Capture the cell that displays the provided text and extract its [x, y] central coordinate. 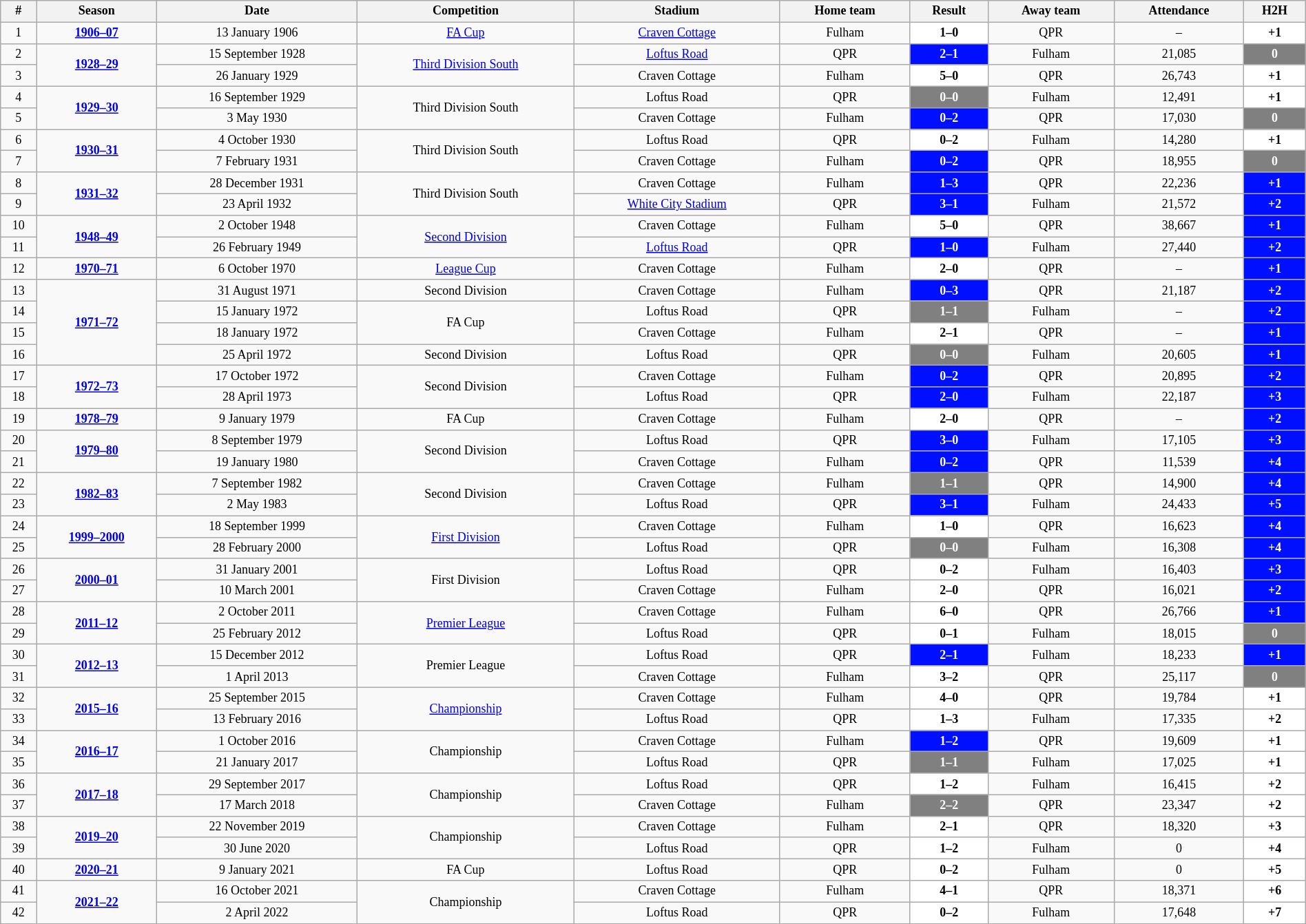
1979–80 [96, 451]
36 [19, 784]
14 [19, 311]
1948–49 [96, 236]
Home team [845, 11]
6 [19, 140]
16 October 2021 [257, 891]
Season [96, 11]
26 January 1929 [257, 76]
Result [949, 11]
15 September 1928 [257, 54]
19,784 [1179, 698]
1978–79 [96, 419]
11 [19, 248]
26,766 [1179, 613]
2 April 2022 [257, 913]
17 [19, 376]
16,623 [1179, 526]
18,371 [1179, 891]
3 May 1930 [257, 118]
28 December 1931 [257, 183]
38 [19, 826]
22 [19, 483]
42 [19, 913]
3–2 [949, 676]
1 [19, 33]
4 [19, 96]
16,415 [1179, 784]
13 February 2016 [257, 719]
26 February 1949 [257, 248]
League Cup [466, 269]
19 [19, 419]
24,433 [1179, 505]
15 December 2012 [257, 655]
11,539 [1179, 461]
1972–73 [96, 387]
21,085 [1179, 54]
2 [19, 54]
28 [19, 613]
38,667 [1179, 226]
7 February 1931 [257, 161]
White City Stadium [677, 204]
28 April 1973 [257, 398]
17,025 [1179, 763]
20,895 [1179, 376]
41 [19, 891]
17,648 [1179, 913]
H2H [1274, 11]
22,236 [1179, 183]
0–1 [949, 633]
29 September 2017 [257, 784]
18 January 1972 [257, 333]
16,308 [1179, 548]
Competition [466, 11]
9 January 1979 [257, 419]
18,233 [1179, 655]
40 [19, 870]
25 April 1972 [257, 355]
16,403 [1179, 569]
25 [19, 548]
# [19, 11]
Stadium [677, 11]
16,021 [1179, 591]
+6 [1274, 891]
32 [19, 698]
2016–17 [96, 752]
2015–16 [96, 708]
25,117 [1179, 676]
26 [19, 569]
1928–29 [96, 65]
39 [19, 848]
6 October 1970 [257, 269]
20 [19, 441]
15 January 1972 [257, 311]
31 January 2001 [257, 569]
1930–31 [96, 151]
4 October 1930 [257, 140]
2 October 1948 [257, 226]
30 [19, 655]
2012–13 [96, 666]
17,105 [1179, 441]
27 [19, 591]
2019–20 [96, 837]
1906–07 [96, 33]
2021–22 [96, 902]
30 June 2020 [257, 848]
1999–2000 [96, 537]
28 February 2000 [257, 548]
13 [19, 291]
23 April 1932 [257, 204]
17 March 2018 [257, 806]
2 May 1983 [257, 505]
2017–18 [96, 795]
26,743 [1179, 76]
Away team [1051, 11]
22 November 2019 [257, 826]
37 [19, 806]
34 [19, 741]
3 [19, 76]
23,347 [1179, 806]
27,440 [1179, 248]
17,030 [1179, 118]
18 [19, 398]
20,605 [1179, 355]
Attendance [1179, 11]
16 [19, 355]
12 [19, 269]
1982–83 [96, 494]
31 [19, 676]
9 January 2021 [257, 870]
12,491 [1179, 96]
1971–72 [96, 322]
21 [19, 461]
19,609 [1179, 741]
25 February 2012 [257, 633]
17,335 [1179, 719]
21 January 2017 [257, 763]
33 [19, 719]
15 [19, 333]
23 [19, 505]
7 [19, 161]
13 January 1906 [257, 33]
22,187 [1179, 398]
1931–32 [96, 193]
7 September 1982 [257, 483]
25 September 2015 [257, 698]
19 January 1980 [257, 461]
10 [19, 226]
18,015 [1179, 633]
2011–12 [96, 623]
3–0 [949, 441]
1 April 2013 [257, 676]
21,572 [1179, 204]
18 September 1999 [257, 526]
2 October 2011 [257, 613]
18,320 [1179, 826]
29 [19, 633]
9 [19, 204]
35 [19, 763]
31 August 1971 [257, 291]
1929–30 [96, 107]
1 October 2016 [257, 741]
18,955 [1179, 161]
14,280 [1179, 140]
6–0 [949, 613]
Date [257, 11]
4–0 [949, 698]
2020–21 [96, 870]
8 [19, 183]
17 October 1972 [257, 376]
14,900 [1179, 483]
8 September 1979 [257, 441]
+7 [1274, 913]
2–2 [949, 806]
5 [19, 118]
0–3 [949, 291]
2000–01 [96, 580]
4–1 [949, 891]
24 [19, 526]
16 September 1929 [257, 96]
21,187 [1179, 291]
1970–71 [96, 269]
10 March 2001 [257, 591]
